Output the [x, y] coordinate of the center of the cell containing the given text.  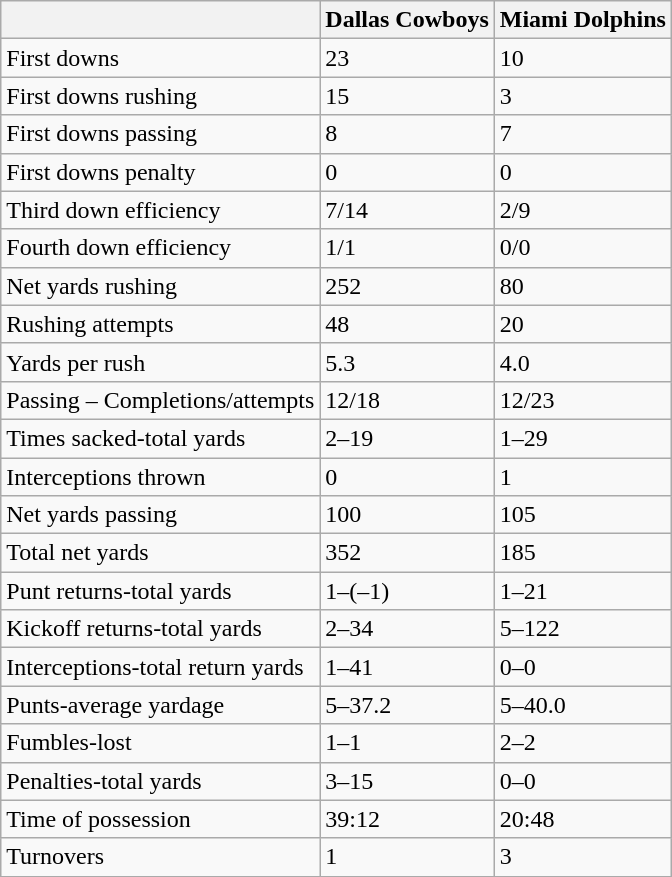
Times sacked-total yards [160, 438]
Third down efficiency [160, 210]
Kickoff returns-total yards [160, 629]
Interceptions thrown [160, 477]
105 [582, 515]
1–29 [582, 438]
5–122 [582, 629]
10 [582, 58]
Total net yards [160, 553]
2–19 [407, 438]
Time of possession [160, 819]
Turnovers [160, 857]
12/23 [582, 400]
15 [407, 96]
First downs [160, 58]
2–2 [582, 743]
39:12 [407, 819]
Interceptions-total return yards [160, 667]
1–(–1) [407, 591]
Net yards passing [160, 515]
Passing – Completions/attempts [160, 400]
Net yards rushing [160, 286]
1–41 [407, 667]
2–34 [407, 629]
Fumbles-lost [160, 743]
23 [407, 58]
7 [582, 134]
Penalties-total yards [160, 781]
Punts-average yardage [160, 705]
8 [407, 134]
2/9 [582, 210]
Fourth down efficiency [160, 248]
252 [407, 286]
5–40.0 [582, 705]
Rushing attempts [160, 324]
Miami Dolphins [582, 20]
185 [582, 553]
First downs passing [160, 134]
3–15 [407, 781]
First downs rushing [160, 96]
48 [407, 324]
1–1 [407, 743]
20:48 [582, 819]
7/14 [407, 210]
12/18 [407, 400]
Dallas Cowboys [407, 20]
5.3 [407, 362]
20 [582, 324]
352 [407, 553]
1/1 [407, 248]
Yards per rush [160, 362]
100 [407, 515]
Punt returns-total yards [160, 591]
4.0 [582, 362]
0/0 [582, 248]
First downs penalty [160, 172]
80 [582, 286]
5–37.2 [407, 705]
1–21 [582, 591]
